From the cell containing the given text, extract its center point as (x, y) coordinate. 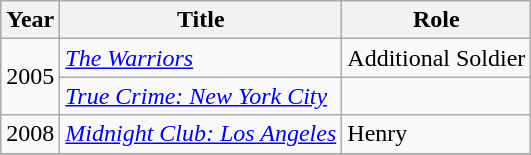
True Crime: New York City (201, 96)
2008 (30, 134)
Henry (436, 134)
Midnight Club: Los Angeles (201, 134)
Year (30, 20)
Additional Soldier (436, 58)
2005 (30, 77)
Role (436, 20)
Title (201, 20)
The Warriors (201, 58)
